From the cell containing the given text, extract its center point as [x, y] coordinate. 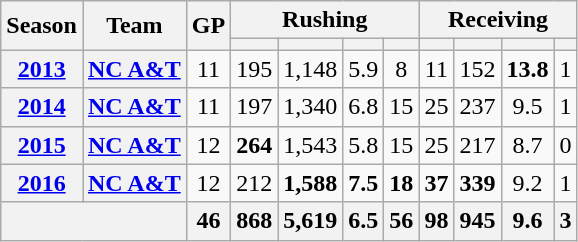
Team [134, 26]
7.5 [364, 183]
1,340 [310, 107]
212 [254, 183]
18 [402, 183]
Season [42, 26]
56 [402, 221]
5.9 [364, 69]
2016 [42, 183]
5,619 [310, 221]
Receiving [498, 20]
2013 [42, 69]
1,588 [310, 183]
37 [436, 183]
868 [254, 221]
2014 [42, 107]
3 [566, 221]
197 [254, 107]
1,148 [310, 69]
217 [478, 145]
8 [402, 69]
9.5 [528, 107]
339 [478, 183]
9.6 [528, 221]
945 [478, 221]
46 [208, 221]
237 [478, 107]
152 [478, 69]
5.8 [364, 145]
6.8 [364, 107]
0 [566, 145]
GP [208, 26]
195 [254, 69]
6.5 [364, 221]
Rushing [325, 20]
8.7 [528, 145]
1,543 [310, 145]
264 [254, 145]
9.2 [528, 183]
13.8 [528, 69]
98 [436, 221]
2015 [42, 145]
